Provide the (x, y) coordinate of the cell's center where the given text is located.  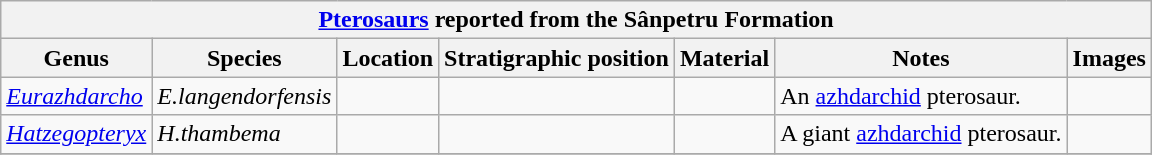
Hatzegopteryx (76, 134)
Genus (76, 58)
A giant azhdarchid pterosaur. (921, 134)
H.thambema (244, 134)
Notes (921, 58)
Images (1109, 58)
E.langendorfensis (244, 96)
Stratigraphic position (557, 58)
An azhdarchid pterosaur. (921, 96)
Material (724, 58)
Species (244, 58)
Pterosaurs reported from the Sânpetru Formation (576, 20)
Eurazhdarcho (76, 96)
Location (388, 58)
